Find where the given text appears and provide that cell's center as (x, y) coordinate. 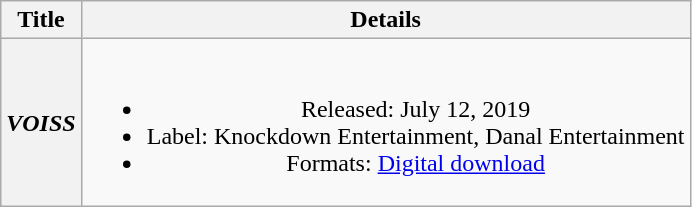
Released: July 12, 2019Label: Knockdown Entertainment, Danal EntertainmentFormats: Digital download (386, 122)
Details (386, 20)
VOISS (41, 122)
Title (41, 20)
